Identify which cell holds the provided text, then report its (x, y) central coordinate. 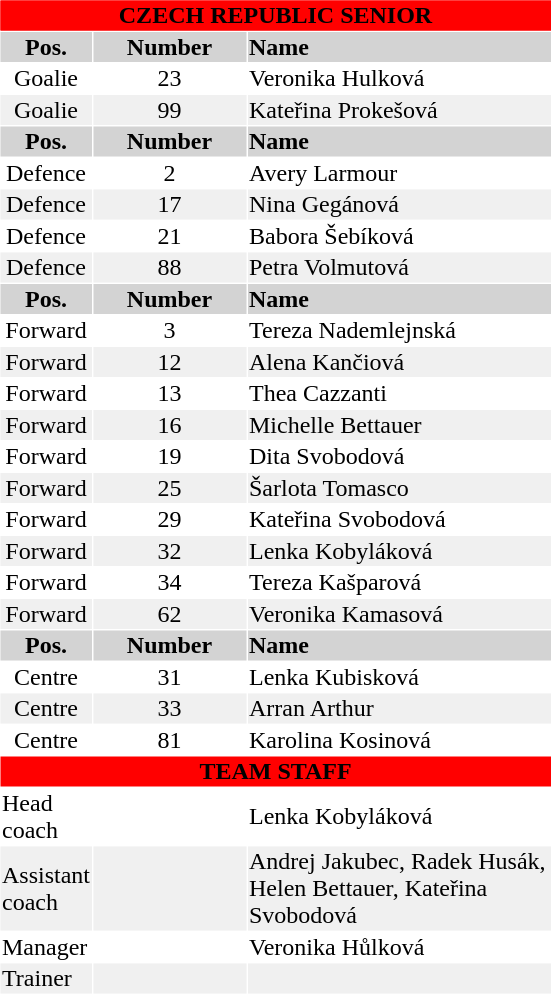
Šarlota Tomasco (400, 488)
81 (170, 740)
Alena Kančiová (400, 362)
21 (170, 236)
Kateřina Svobodová (400, 519)
Veronika Kamasová (400, 614)
Karolina Kosinová (400, 740)
Kateřina Prokešová (400, 110)
12 (170, 362)
Arran Arthur (400, 709)
Assistant coach (46, 888)
25 (170, 488)
Trainer (46, 979)
Petra Volmutová (400, 267)
CZECH REPUBLIC SENIOR (275, 15)
TEAM STAFF (275, 771)
Thea Cazzanti (400, 393)
Lenka Kubisková (400, 677)
19 (170, 457)
13 (170, 393)
29 (170, 519)
32 (170, 551)
31 (170, 677)
Veronika Hůlková (400, 947)
Manager (46, 947)
Babora Šebíková (400, 236)
17 (170, 205)
88 (170, 267)
34 (170, 583)
Head coach (46, 816)
Nina Gegánová (400, 205)
23 (170, 79)
Andrej Jakubec, Radek Husák, Helen Bettauer, Kateřina Svobodová (400, 888)
Veronika Hulková (400, 79)
99 (170, 110)
Michelle Bettauer (400, 425)
16 (170, 425)
Tereza Nademlejnská (400, 331)
Tereza Kašparová (400, 583)
2 (170, 173)
33 (170, 709)
3 (170, 331)
Dita Svobodová (400, 457)
Avery Larmour (400, 173)
62 (170, 614)
